Determine the [x, y] coordinate at the center of the cell enclosing the given text.  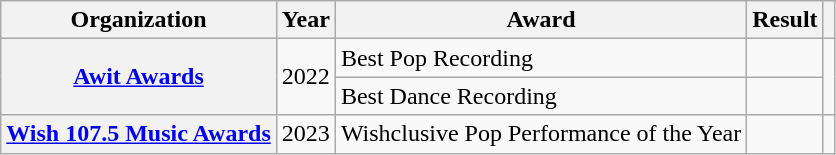
2023 [306, 134]
Wish 107.5 Music Awards [139, 134]
Best Pop Recording [540, 58]
Awit Awards [139, 77]
Organization [139, 20]
2022 [306, 77]
Award [540, 20]
Best Dance Recording [540, 96]
Wishclusive Pop Performance of the Year [540, 134]
Year [306, 20]
Result [785, 20]
